Capture the cell that displays the provided text and extract its [X, Y] central coordinate. 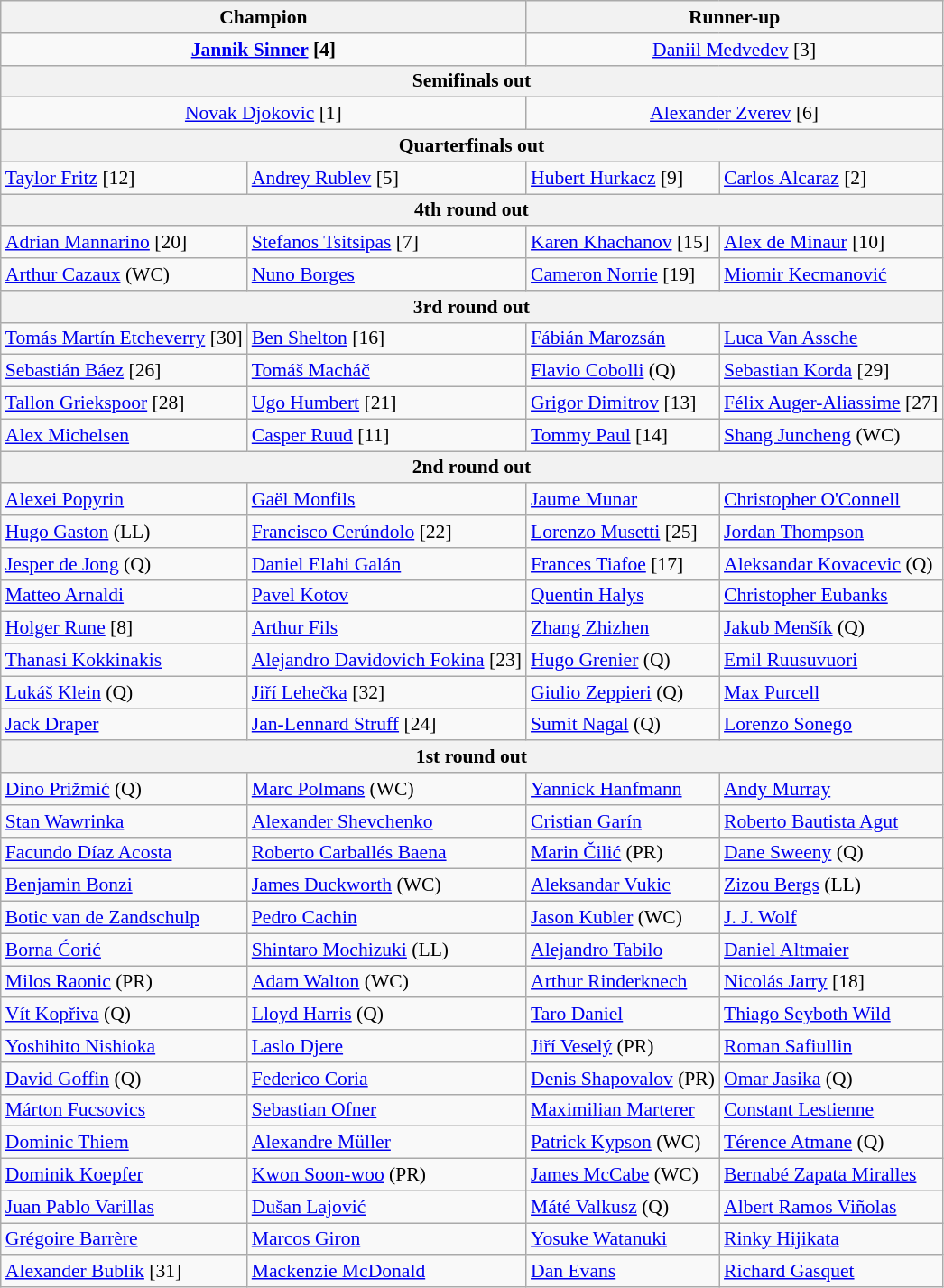
Christopher O'Connell [830, 500]
Hugo Grenier (Q) [623, 661]
Alexander Shevchenko [386, 821]
Alexander Bublik [31] [125, 1272]
Carlos Alcaraz [2] [830, 178]
2nd round out [471, 468]
Jason Kubler (WC) [623, 918]
Taylor Fritz [12] [125, 178]
Yosuke Watanuki [623, 1239]
Constant Lestienne [830, 1110]
Lorenzo Musetti [25] [623, 532]
Dominic Thiem [125, 1143]
Roberto Carballés Baena [386, 853]
Jiří Veselý (PR) [623, 1046]
Tomáš Macháč [386, 371]
Alejandro Davidovich Fokina [23] [386, 661]
Francisco Cerúndolo [22] [386, 532]
James McCabe (WC) [623, 1175]
Matteo Arnaldi [125, 596]
Vít Kopřiva (Q) [125, 1015]
Nuno Borges [386, 274]
Mackenzie McDonald [386, 1272]
Miomir Kecmanović [830, 274]
Richard Gasquet [830, 1272]
Grégoire Barrère [125, 1239]
Christopher Eubanks [830, 596]
Ben Shelton [16] [386, 338]
Jesper de Jong (Q) [125, 564]
Dane Sweeny (Q) [830, 853]
Hubert Hurkacz [9] [623, 178]
Stan Wawrinka [125, 821]
Holger Rune [8] [125, 628]
Benjamin Bonzi [125, 885]
Alexander Zverev [6] [735, 114]
Márton Fucsovics [125, 1110]
Yoshihito Nishioka [125, 1046]
Marin Čilić (PR) [623, 853]
Gaël Monfils [386, 500]
Jiří Lehečka [32] [386, 692]
Botic van de Zandschulp [125, 918]
Daniel Altmaier [830, 950]
Fábián Marozsán [623, 338]
Marcos Giron [386, 1239]
Arthur Fils [386, 628]
Grigor Dimitrov [13] [623, 403]
Quentin Halys [623, 596]
Lukáš Klein (Q) [125, 692]
Arthur Rinderknech [623, 982]
Kwon Soon-woo (PR) [386, 1175]
Thanasi Kokkinakis [125, 661]
Tallon Griekspoor [28] [125, 403]
Aleksandar Vukic [623, 885]
Sebastian Korda [29] [830, 371]
Félix Auger-Aliassime [27] [830, 403]
Arthur Cazaux (WC) [125, 274]
Pavel Kotov [386, 596]
Lloyd Harris (Q) [386, 1015]
Sebastian Ofner [386, 1110]
Cristian Garín [623, 821]
1st round out [471, 757]
Jannik Sinner [4] [264, 50]
Yannick Hanfmann [623, 789]
Adrian Mannarino [20] [125, 243]
Pedro Cachin [386, 918]
3rd round out [471, 307]
Facundo Díaz Acosta [125, 853]
Novak Djokovic [1] [264, 114]
Adam Walton (WC) [386, 982]
Casper Ruud [11] [386, 435]
Laslo Djere [386, 1046]
Zhang Zhizhen [623, 628]
Alexandre Müller [386, 1143]
Juan Pablo Varillas [125, 1207]
Semifinals out [471, 81]
Stefanos Tsitsipas [7] [386, 243]
Sumit Nagal (Q) [623, 725]
Dino Prižmić (Q) [125, 789]
Roberto Bautista Agut [830, 821]
Max Purcell [830, 692]
Runner-up [735, 17]
Patrick Kypson (WC) [623, 1143]
Flavio Cobolli (Q) [623, 371]
Maximilian Marterer [623, 1110]
Tomás Martín Etcheverry [30] [125, 338]
Bernabé Zapata Miralles [830, 1175]
Andy Murray [830, 789]
Ugo Humbert [21] [386, 403]
Shang Juncheng (WC) [830, 435]
Daniel Elahi Galán [386, 564]
Denis Shapovalov (PR) [623, 1079]
Andrey Rublev [5] [386, 178]
Marc Polmans (WC) [386, 789]
Jakub Menšík (Q) [830, 628]
Taro Daniel [623, 1015]
Luca Van Assche [830, 338]
Albert Ramos Viñolas [830, 1207]
Tommy Paul [14] [623, 435]
James Duckworth (WC) [386, 885]
Milos Raonic (PR) [125, 982]
Dominik Koepfer [125, 1175]
Emil Ruusuvuori [830, 661]
Zizou Bergs (LL) [830, 885]
Thiago Seyboth Wild [830, 1015]
Alex de Minaur [10] [830, 243]
Federico Coria [386, 1079]
Alexei Popyrin [125, 500]
Champion [264, 17]
Rinky Hijikata [830, 1239]
Térence Atmane (Q) [830, 1143]
Alex Michelsen [125, 435]
Máté Valkusz (Q) [623, 1207]
Daniil Medvedev [3] [735, 50]
Jan-Lennard Struff [24] [386, 725]
Nicolás Jarry [18] [830, 982]
Jordan Thompson [830, 532]
Roman Safiullin [830, 1046]
4th round out [471, 210]
Aleksandar Kovacevic (Q) [830, 564]
Hugo Gaston (LL) [125, 532]
J. J. Wolf [830, 918]
Frances Tiafoe [17] [623, 564]
David Goffin (Q) [125, 1079]
Lorenzo Sonego [830, 725]
Shintaro Mochizuki (LL) [386, 950]
Omar Jasika (Q) [830, 1079]
Giulio Zeppieri (Q) [623, 692]
Borna Ćorić [125, 950]
Dan Evans [623, 1272]
Dušan Lajović [386, 1207]
Cameron Norrie [19] [623, 274]
Karen Khachanov [15] [623, 243]
Jack Draper [125, 725]
Quarterfinals out [471, 146]
Alejandro Tabilo [623, 950]
Jaume Munar [623, 500]
Sebastián Báez [26] [125, 371]
